Detect which cell encompasses the target text, then output its [X, Y] center coordinate. 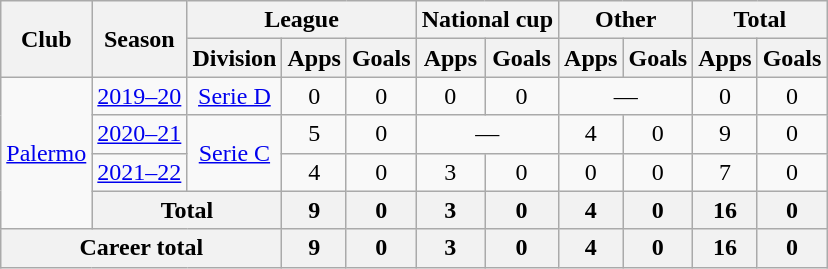
Club [46, 39]
5 [314, 134]
2021–22 [140, 172]
2019–20 [140, 96]
Division [234, 58]
Other [626, 20]
National cup [487, 20]
League [302, 20]
Serie D [234, 96]
Serie C [234, 153]
2020–21 [140, 134]
Season [140, 39]
Career total [142, 248]
Palermo [46, 153]
7 [725, 172]
